Capture the cell that displays the provided text and extract its (X, Y) central coordinate. 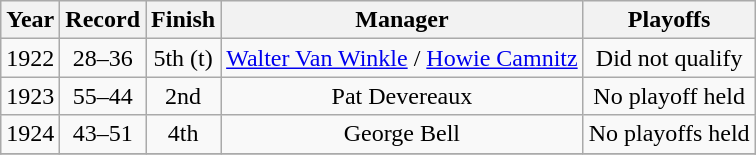
28–36 (103, 58)
No playoff held (669, 96)
43–51 (103, 134)
Walter Van Winkle / Howie Camnitz (402, 58)
2nd (184, 96)
No playoffs held (669, 134)
Pat Devereaux (402, 96)
George Bell (402, 134)
Finish (184, 20)
Playoffs (669, 20)
Did not qualify (669, 58)
Record (103, 20)
1922 (30, 58)
1923 (30, 96)
4th (184, 134)
5th (t) (184, 58)
1924 (30, 134)
Manager (402, 20)
Year (30, 20)
55–44 (103, 96)
